Determine the [X, Y] coordinate at the center of the cell enclosing the given text.  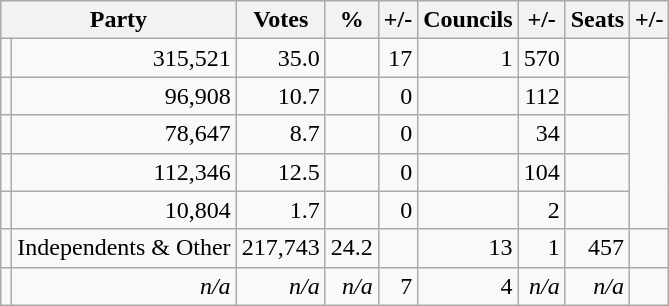
% [352, 20]
78,647 [124, 134]
112,346 [124, 172]
Party [118, 20]
96,908 [124, 96]
Votes [280, 20]
457 [597, 248]
8.7 [280, 134]
35.0 [280, 58]
315,521 [124, 58]
24.2 [352, 248]
34 [542, 134]
4 [468, 286]
10.7 [280, 96]
Independents & Other [124, 248]
217,743 [280, 248]
2 [542, 210]
17 [398, 58]
104 [542, 172]
570 [542, 58]
1.7 [280, 210]
Councils [468, 20]
13 [468, 248]
112 [542, 96]
10,804 [124, 210]
7 [398, 286]
12.5 [280, 172]
Seats [597, 20]
